Identify which cell holds the provided text, then report its (X, Y) central coordinate. 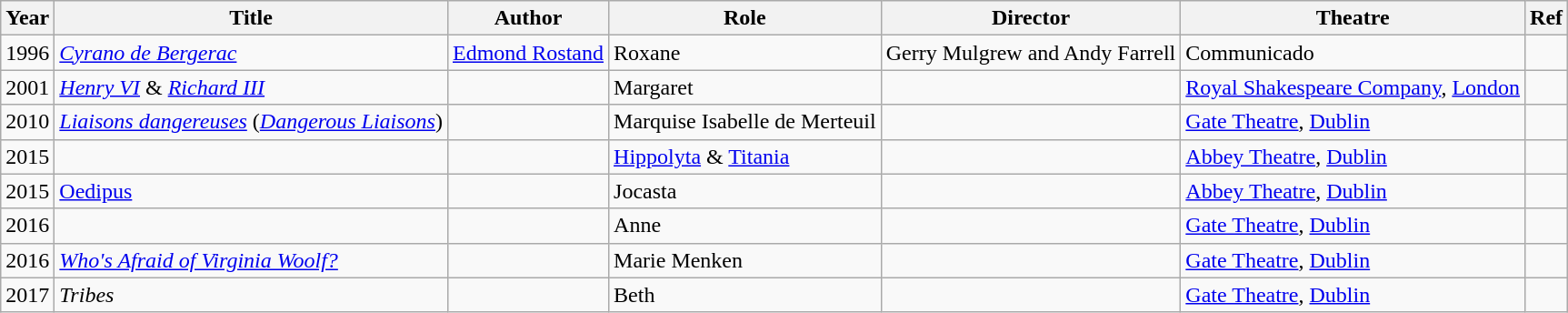
2010 (27, 122)
2001 (27, 87)
Theatre (1353, 18)
2017 (27, 295)
Beth (745, 295)
Role (745, 18)
Who's Afraid of Virginia Woolf? (251, 260)
Jocasta (745, 191)
Oedipus (251, 191)
Tribes (251, 295)
Liaisons dangereuses (Dangerous Liaisons) (251, 122)
Communicado (1353, 53)
Director (1031, 18)
Ref (1547, 18)
Gerry Mulgrew and Andy Farrell (1031, 53)
Hippolyta & Titania (745, 156)
Henry VI & Richard III (251, 87)
Cyrano de Bergerac (251, 53)
Title (251, 18)
1996 (27, 53)
Royal Shakespeare Company, London (1353, 87)
Author (527, 18)
Edmond Rostand (527, 53)
Roxane (745, 53)
Marquise Isabelle de Merteuil (745, 122)
Margaret (745, 87)
Year (27, 18)
Marie Menken (745, 260)
Anne (745, 226)
